Provide the [x, y] coordinate of the cell's center where the given text is located.  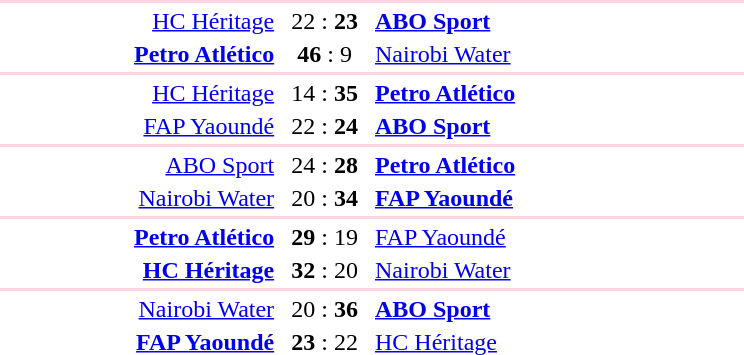
20 : 34 [325, 198]
46 : 9 [325, 54]
14 : 35 [325, 93]
22 : 23 [325, 21]
22 : 24 [325, 126]
29 : 19 [325, 237]
20 : 36 [325, 309]
32 : 20 [325, 270]
24 : 28 [325, 165]
